Determine the (x, y) coordinate at the center of the cell enclosing the given text.  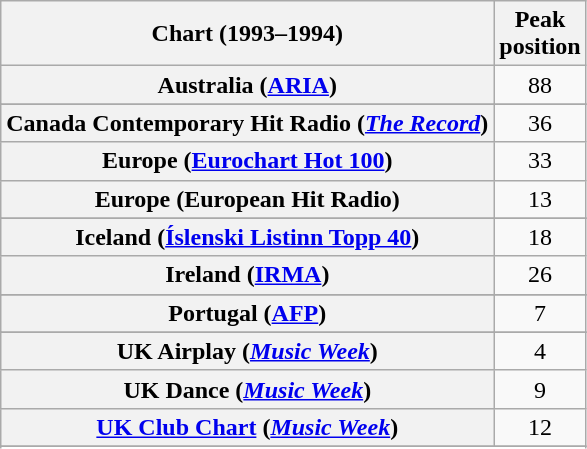
Iceland (Íslenski Listinn Topp 40) (248, 237)
26 (540, 275)
Europe (European Hit Radio) (248, 199)
UK Airplay (Music Week) (248, 351)
12 (540, 427)
Ireland (IRMA) (248, 275)
36 (540, 123)
Chart (1993–1994) (248, 34)
9 (540, 389)
UK Club Chart (Music Week) (248, 427)
18 (540, 237)
4 (540, 351)
Canada Contemporary Hit Radio (The Record) (248, 123)
Peakposition (540, 34)
Australia (ARIA) (248, 85)
Portugal (AFP) (248, 313)
UK Dance (Music Week) (248, 389)
Europe (Eurochart Hot 100) (248, 161)
13 (540, 199)
88 (540, 85)
7 (540, 313)
33 (540, 161)
